Pinpoint the cell where the given text exists, returning its (X, Y) midpoint coordinate. 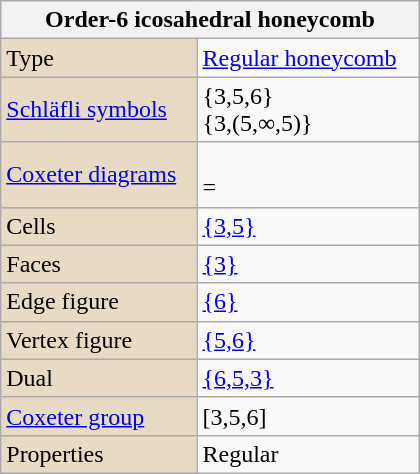
Schläfli symbols (99, 110)
{3} (308, 264)
Cells (99, 226)
Regular honeycomb (308, 58)
{6,5,3} (308, 378)
{3,5} (308, 226)
Edge figure (99, 302)
Vertex figure (99, 340)
Faces (99, 264)
= (308, 174)
{3,5,6}{3,(5,∞,5)} (308, 110)
Order-6 icosahedral honeycomb (210, 20)
Properties (99, 454)
Coxeter diagrams (99, 174)
Regular (308, 454)
{6} (308, 302)
Coxeter group (99, 416)
Dual (99, 378)
Type (99, 58)
[3,5,6] (308, 416)
{5,6} (308, 340)
